Identify which cell holds the provided text, then report its [x, y] central coordinate. 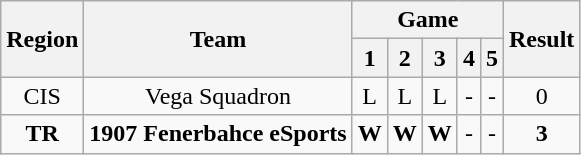
1 [370, 58]
Region [42, 39]
Result [541, 39]
TR [42, 134]
4 [468, 58]
CIS [42, 96]
Game [428, 20]
5 [492, 58]
Vega Squadron [218, 96]
0 [541, 96]
Team [218, 39]
1907 Fenerbahce eSports [218, 134]
2 [404, 58]
